Determine the (x, y) coordinate at the center of the cell enclosing the given text.  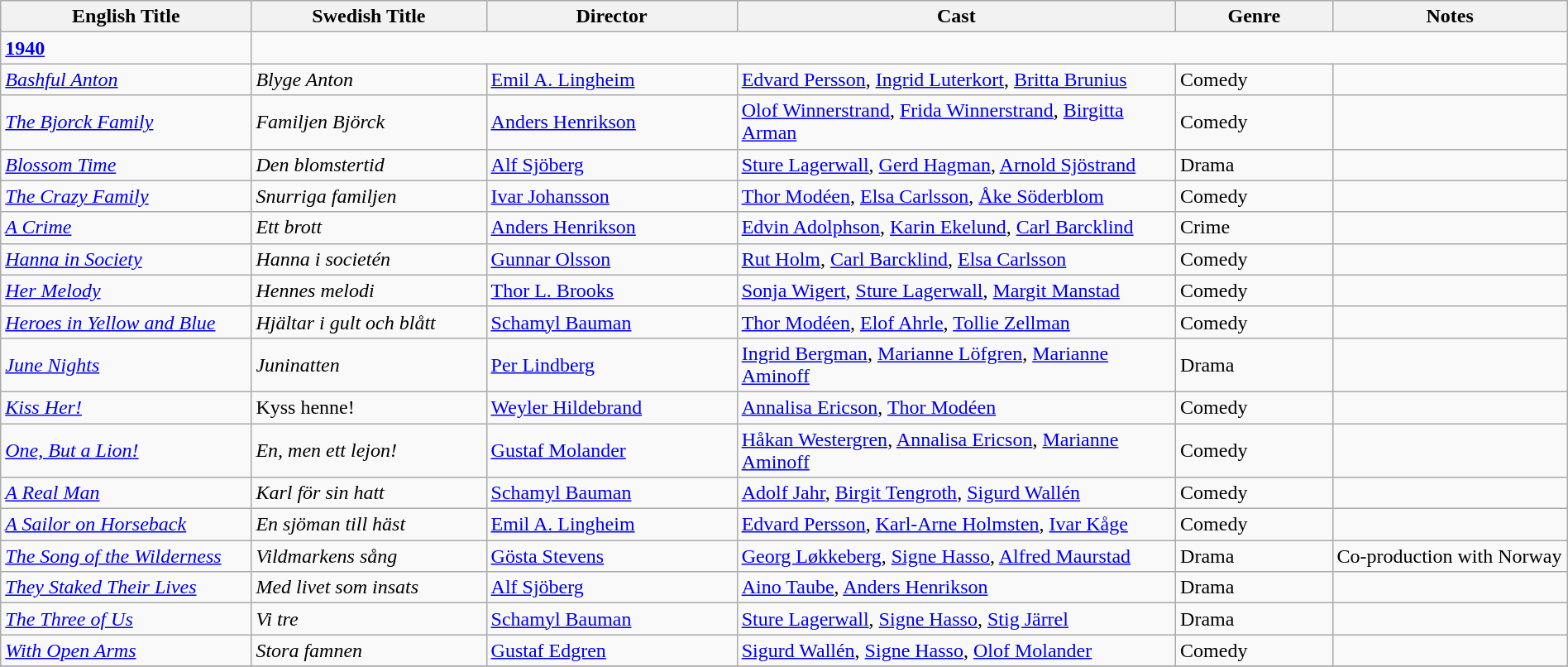
Thor Modéen, Elsa Carlsson, Åke Söderblom (956, 196)
Thor L. Brooks (612, 290)
A Sailor on Horseback (126, 525)
Gustaf Edgren (612, 650)
Den blomstertid (369, 165)
Ett brott (369, 228)
Sigurd Wallén, Signe Hasso, Olof Molander (956, 650)
Sonja Wigert, Sture Lagerwall, Margit Manstad (956, 290)
English Title (126, 17)
Heroes in Yellow and Blue (126, 322)
Vildmarkens sång (369, 556)
Edvin Adolphson, Karin Ekelund, Carl Barcklind (956, 228)
A Real Man (126, 493)
Edvard Persson, Karl-Arne Holmsten, Ivar Kåge (956, 525)
Kyss henne! (369, 407)
Stora famnen (369, 650)
Håkan Westergren, Annalisa Ericson, Marianne Aminoff (956, 450)
Gösta Stevens (612, 556)
Sture Lagerwall, Gerd Hagman, Arnold Sjöstrand (956, 165)
Thor Modéen, Elof Ahrle, Tollie Zellman (956, 322)
Hanna in Society (126, 259)
Genre (1254, 17)
Adolf Jahr, Birgit Tengroth, Sigurd Wallén (956, 493)
Aino Taube, Anders Henrikson (956, 588)
Per Lindberg (612, 364)
Familjen Björck (369, 122)
Juninatten (369, 364)
Blossom Time (126, 165)
Bashful Anton (126, 79)
Notes (1450, 17)
Cast (956, 17)
Weyler Hildebrand (612, 407)
Ivar Johansson (612, 196)
Hennes melodi (369, 290)
Swedish Title (369, 17)
Georg Løkkeberg, Signe Hasso, Alfred Maurstad (956, 556)
Annalisa Ericson, Thor Modéen (956, 407)
Co-production with Norway (1450, 556)
Ingrid Bergman, Marianne Löfgren, Marianne Aminoff (956, 364)
One, But a Lion! (126, 450)
Karl för sin hatt (369, 493)
The Three of Us (126, 619)
1940 (126, 48)
Kiss Her! (126, 407)
A Crime (126, 228)
With Open Arms (126, 650)
Gustaf Molander (612, 450)
June Nights (126, 364)
Her Melody (126, 290)
Blyge Anton (369, 79)
Sture Lagerwall, Signe Hasso, Stig Järrel (956, 619)
En sjöman till häst (369, 525)
Snurriga familjen (369, 196)
Gunnar Olsson (612, 259)
They Staked Their Lives (126, 588)
Hanna i societén (369, 259)
Med livet som insats (369, 588)
Vi tre (369, 619)
The Bjorck Family (126, 122)
Crime (1254, 228)
Director (612, 17)
The Crazy Family (126, 196)
En, men ett lejon! (369, 450)
The Song of the Wilderness (126, 556)
Olof Winnerstrand, Frida Winnerstrand, Birgitta Arman (956, 122)
Edvard Persson, Ingrid Luterkort, Britta Brunius (956, 79)
Hjältar i gult och blått (369, 322)
Rut Holm, Carl Barcklind, Elsa Carlsson (956, 259)
